Capture the cell that displays the provided text and extract its (X, Y) central coordinate. 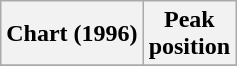
Peakposition (189, 34)
Chart (1996) (72, 34)
